Determine the [x, y] coordinate at the center of the cell enclosing the given text.  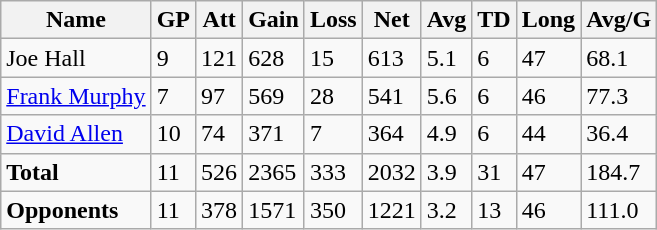
68.1 [619, 58]
2365 [274, 172]
184.7 [619, 172]
TD [494, 20]
111.0 [619, 210]
Long [548, 20]
378 [220, 210]
371 [274, 134]
David Allen [76, 134]
Loss [333, 20]
2032 [392, 172]
10 [173, 134]
628 [274, 58]
4.9 [446, 134]
121 [220, 58]
333 [333, 172]
Name [76, 20]
GP [173, 20]
74 [220, 134]
3.9 [446, 172]
9 [173, 58]
3.2 [446, 210]
36.4 [619, 134]
97 [220, 96]
5.6 [446, 96]
569 [274, 96]
31 [494, 172]
44 [548, 134]
613 [392, 58]
13 [494, 210]
77.3 [619, 96]
Opponents [76, 210]
1221 [392, 210]
Total [76, 172]
15 [333, 58]
541 [392, 96]
350 [333, 210]
Frank Murphy [76, 96]
5.1 [446, 58]
Att [220, 20]
Joe Hall [76, 58]
364 [392, 134]
Avg [446, 20]
Avg/G [619, 20]
28 [333, 96]
526 [220, 172]
1571 [274, 210]
Net [392, 20]
Gain [274, 20]
